Return (X, Y) of the center of cell containing provided text 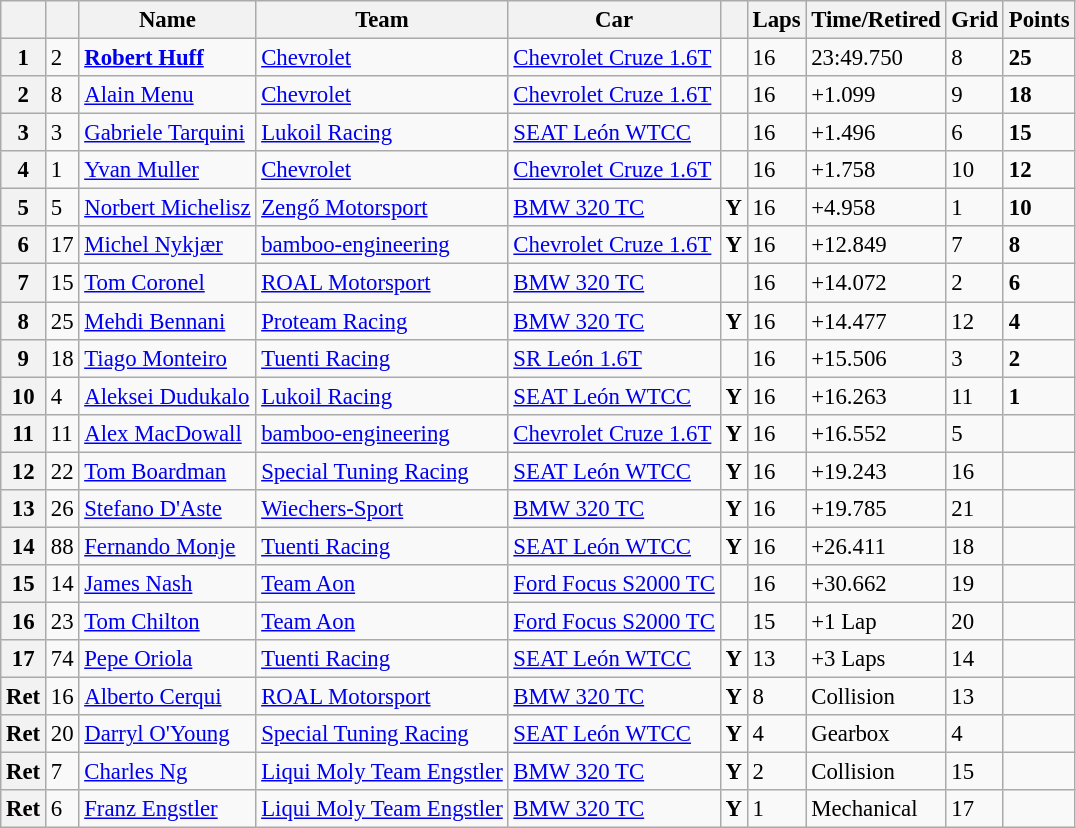
Pepe Oriola (168, 659)
Grid (974, 20)
23:49.750 (876, 58)
Robert Huff (168, 58)
Franz Engstler (168, 809)
+1 Lap (876, 621)
Tom Coronel (168, 283)
Mehdi Bennani (168, 321)
23 (62, 621)
Darryl O'Young (168, 734)
+12.849 (876, 245)
Tom Chilton (168, 621)
Stefano D'Aste (168, 509)
88 (62, 546)
Laps (776, 20)
+16.263 (876, 396)
74 (62, 659)
+4.958 (876, 208)
Tiago Monteiro (168, 358)
Michel Nykjær (168, 245)
Gearbox (876, 734)
+26.411 (876, 546)
Car (614, 20)
Tom Boardman (168, 471)
Norbert Michelisz (168, 208)
Fernando Monje (168, 546)
Zengő Motorsport (382, 208)
Wiechers-Sport (382, 509)
22 (62, 471)
Gabriele Tarquini (168, 133)
Proteam Racing (382, 321)
21 (974, 509)
Charles Ng (168, 772)
+15.506 (876, 358)
Alberto Cerqui (168, 697)
+19.785 (876, 509)
Alain Menu (168, 95)
Points (1038, 20)
SR León 1.6T (614, 358)
Time/Retired (876, 20)
James Nash (168, 584)
Alex MacDowall (168, 433)
Name (168, 20)
Yvan Muller (168, 170)
+14.477 (876, 321)
Mechanical (876, 809)
26 (62, 509)
+19.243 (876, 471)
+1.758 (876, 170)
Team (382, 20)
Aleksei Dudukalo (168, 396)
+1.496 (876, 133)
+16.552 (876, 433)
+30.662 (876, 584)
+14.072 (876, 283)
+3 Laps (876, 659)
19 (974, 584)
+1.099 (876, 95)
